Determine the [x, y] coordinate at the center of the cell enclosing the given text.  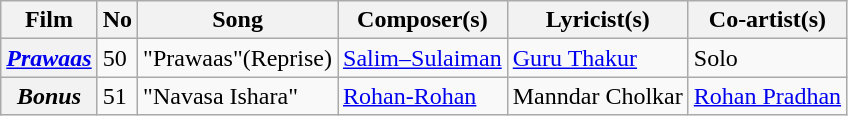
"Navasa Ishara" [238, 96]
"Prawaas"(Reprise) [238, 58]
Guru Thakur [598, 58]
Salim–Sulaiman [423, 58]
Song [238, 20]
Rohan Pradhan [767, 96]
Co-artist(s) [767, 20]
Film [49, 20]
Solo [767, 58]
Rohan-Rohan [423, 96]
Bonus [49, 96]
Composer(s) [423, 20]
Prawaas [49, 58]
No [117, 20]
50 [117, 58]
Manndar Cholkar [598, 96]
Lyricist(s) [598, 20]
51 [117, 96]
